Extract the (X, Y) coordinate from the center of the cell holding the provided text.  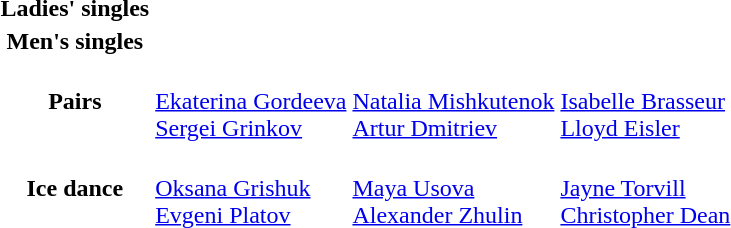
Natalia MishkutenokArtur Dmitriev (454, 101)
Ekaterina GordeevaSergei Grinkov (251, 101)
